Identify which cell holds the provided text, then report its [x, y] central coordinate. 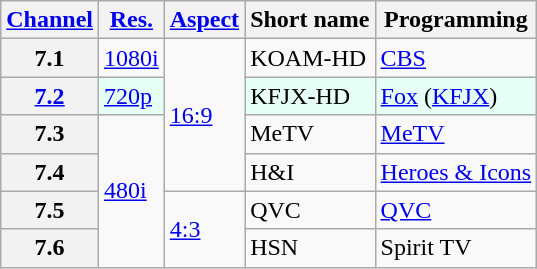
7.1 [50, 58]
720p [132, 96]
Channel [50, 20]
7.3 [50, 134]
Res. [132, 20]
KOAM-HD [310, 58]
480i [132, 191]
Programming [456, 20]
KFJX-HD [310, 96]
HSN [310, 248]
Spirit TV [456, 248]
Aspect [204, 20]
16:9 [204, 115]
H&I [310, 172]
7.6 [50, 248]
CBS [456, 58]
7.4 [50, 172]
Fox (KFJX) [456, 96]
4:3 [204, 229]
Short name [310, 20]
Heroes & Icons [456, 172]
1080i [132, 58]
7.5 [50, 210]
7.2 [50, 96]
